From the cell containing the given text, extract its center point as (X, Y) coordinate. 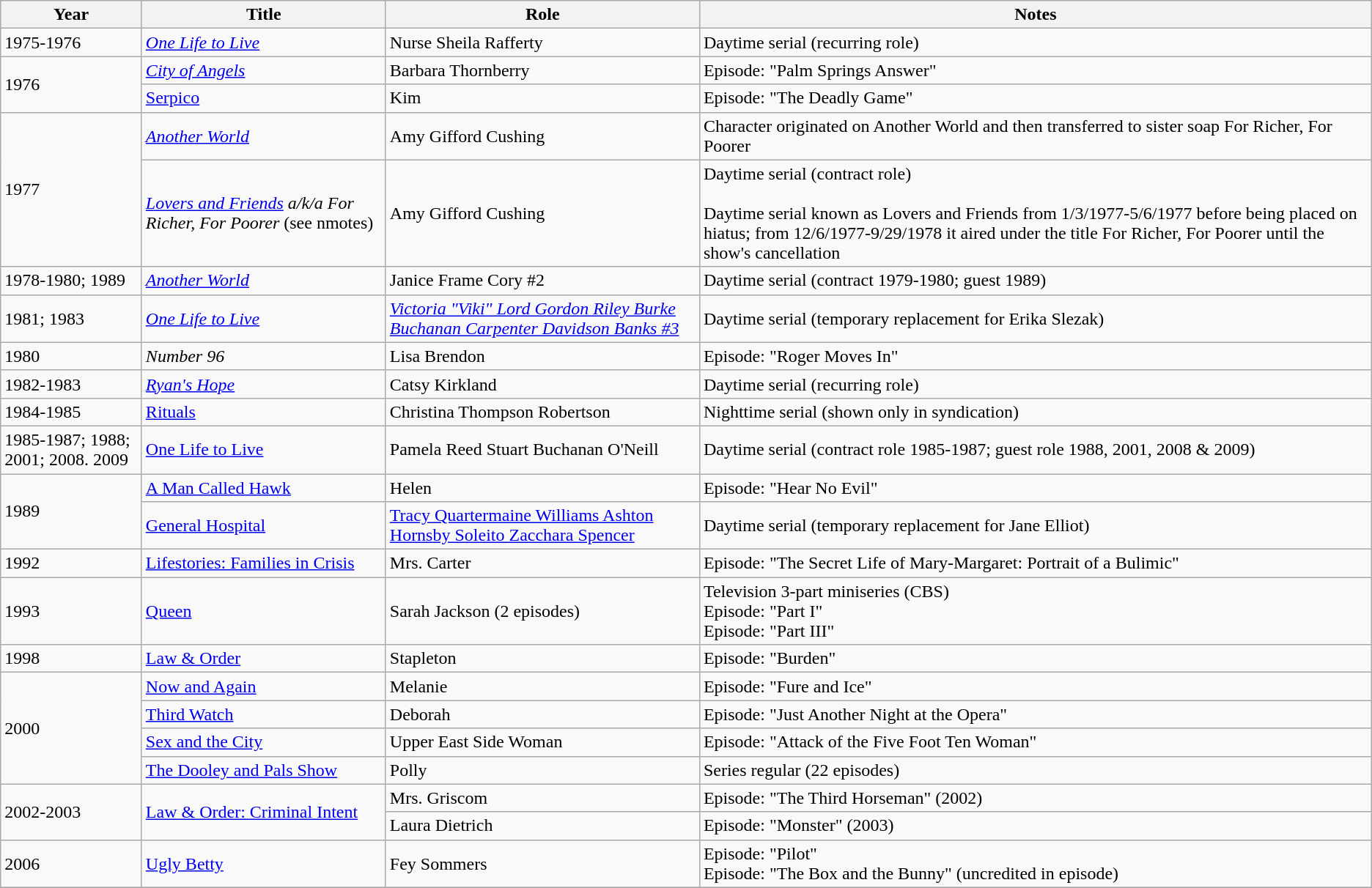
1975-1976 (72, 42)
Tracy Quartermaine Williams Ashton Hornsby Soleito Zacchara Spencer (542, 526)
Sex and the City (264, 742)
City of Angels (264, 70)
2002-2003 (72, 812)
Helen (542, 487)
Ugly Betty (264, 863)
Catsy Kirkland (542, 384)
Upper East Side Woman (542, 742)
1985-1987; 1988; 2001; 2008. 2009 (72, 450)
1976 (72, 84)
Stapleton (542, 659)
Episode: "Pilot"Episode: "The Box and the Bunny" (uncredited in episode) (1035, 863)
1998 (72, 659)
General Hospital (264, 526)
Now and Again (264, 687)
Victoria "Viki" Lord Gordon Riley Burke Buchanan Carpenter Davidson Banks #3 (542, 318)
Episode: "Burden" (1035, 659)
2006 (72, 863)
1989 (72, 511)
Role (542, 15)
Laura Dietrich (542, 826)
Kim (542, 98)
Deborah (542, 714)
A Man Called Hawk (264, 487)
1977 (72, 189)
Daytime serial (temporary replacement for Erika Slezak) (1035, 318)
Law & Order (264, 659)
Nurse Sheila Rafferty (542, 42)
Rituals (264, 412)
Polly (542, 770)
Episode: "Monster" (2003) (1035, 826)
1981; 1983 (72, 318)
Sarah Jackson (2 episodes) (542, 611)
Number 96 (264, 356)
Queen (264, 611)
Mrs. Griscom (542, 798)
Title (264, 15)
Ryan's Hope (264, 384)
Series regular (22 episodes) (1035, 770)
Mrs. Carter (542, 563)
Lifestories: Families in Crisis (264, 563)
Episode: "Palm Springs Answer" (1035, 70)
Pamela Reed Stuart Buchanan O'Neill (542, 450)
1982-1983 (72, 384)
Episode: "Roger Moves In" (1035, 356)
Episode: "The Secret Life of Mary-Margaret: Portrait of a Bulimic" (1035, 563)
1993 (72, 611)
Melanie (542, 687)
Television 3-part miniseries (CBS)Episode: "Part I"Episode: "Part III" (1035, 611)
Episode: "The Deadly Game" (1035, 98)
Episode: "Hear No Evil" (1035, 487)
Serpico (264, 98)
Episode: "Fure and Ice" (1035, 687)
1992 (72, 563)
Episode: "The Third Horseman" (2002) (1035, 798)
Daytime serial (contract 1979-1980; guest 1989) (1035, 281)
Daytime serial (contract role 1985-1987; guest role 1988, 2001, 2008 & 2009) (1035, 450)
Episode: "Just Another Night at the Opera" (1035, 714)
Christina Thompson Robertson (542, 412)
Character originated on Another World and then transferred to sister soap For Richer, For Poorer (1035, 136)
Year (72, 15)
Fey Sommers (542, 863)
1978-1980; 1989 (72, 281)
Janice Frame Cory #2 (542, 281)
The Dooley and Pals Show (264, 770)
Daytime serial (temporary replacement for Jane Elliot) (1035, 526)
2000 (72, 728)
Barbara Thornberry (542, 70)
Lovers and Friends a/k/a For Richer, For Poorer (see nmotes) (264, 213)
Law & Order: Criminal Intent (264, 812)
Lisa Brendon (542, 356)
Notes (1035, 15)
Episode: "Attack of the Five Foot Ten Woman" (1035, 742)
1980 (72, 356)
Third Watch (264, 714)
1984-1985 (72, 412)
Nighttime serial (shown only in syndication) (1035, 412)
